Return the (X, Y) coordinate for the center point of the cell that contains the specified text.  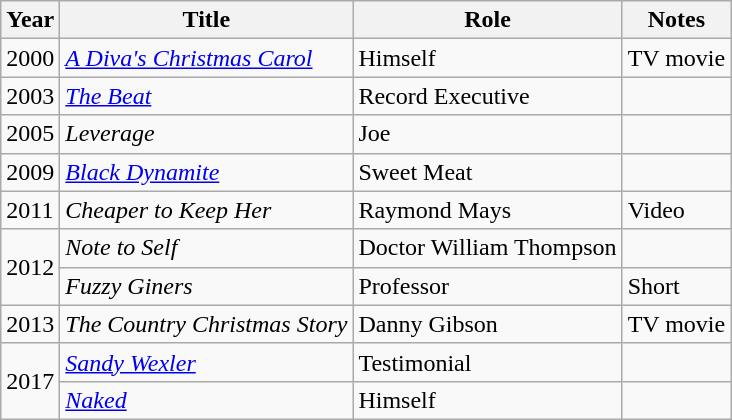
Testimonial (488, 362)
Title (206, 20)
The Beat (206, 96)
Sandy Wexler (206, 362)
Video (676, 210)
A Diva's Christmas Carol (206, 58)
Note to Self (206, 248)
Fuzzy Giners (206, 286)
Notes (676, 20)
Record Executive (488, 96)
Professor (488, 286)
Naked (206, 400)
Sweet Meat (488, 172)
Leverage (206, 134)
Year (30, 20)
Short (676, 286)
2003 (30, 96)
2013 (30, 324)
The Country Christmas Story (206, 324)
2012 (30, 267)
Cheaper to Keep Her (206, 210)
2011 (30, 210)
2017 (30, 381)
2000 (30, 58)
Role (488, 20)
Doctor William Thompson (488, 248)
Danny Gibson (488, 324)
2005 (30, 134)
Joe (488, 134)
Black Dynamite (206, 172)
Raymond Mays (488, 210)
2009 (30, 172)
